Output the [x, y] coordinate of the center of the cell containing the given text.  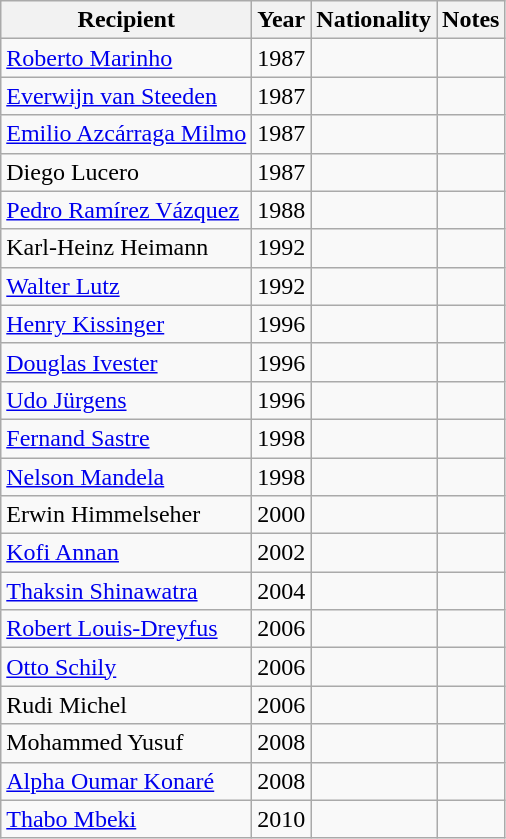
Erwin Himmelseher [126, 515]
1988 [282, 210]
Karl-Heinz Heimann [126, 248]
Alpha Oumar Konaré [126, 781]
Thabo Mbeki [126, 819]
Udo Jürgens [126, 400]
Rudi Michel [126, 705]
Thaksin Shinawatra [126, 591]
Pedro Ramírez Vázquez [126, 210]
Roberto Marinho [126, 58]
Notes [471, 20]
Kofi Annan [126, 553]
2004 [282, 591]
Emilio Azcárraga Milmo [126, 134]
2000 [282, 515]
Douglas Ivester [126, 362]
2002 [282, 553]
2010 [282, 819]
Nationality [374, 20]
Walter Lutz [126, 286]
Otto Schily [126, 667]
Fernand Sastre [126, 438]
Robert Louis-Dreyfus [126, 629]
Everwijn van Steeden [126, 96]
Diego Lucero [126, 172]
Nelson Mandela [126, 477]
Mohammed Yusuf [126, 743]
Henry Kissinger [126, 324]
Year [282, 20]
Recipient [126, 20]
